Determine the [x, y] coordinate at the center of the cell enclosing the given text.  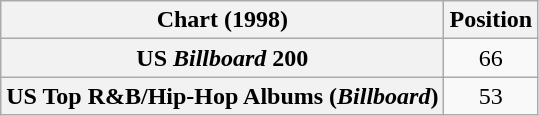
53 [491, 96]
Chart (1998) [222, 20]
US Top R&B/Hip-Hop Albums (Billboard) [222, 96]
Position [491, 20]
US Billboard 200 [222, 58]
66 [491, 58]
